Output the [X, Y] coordinate of the center of the cell containing the given text.  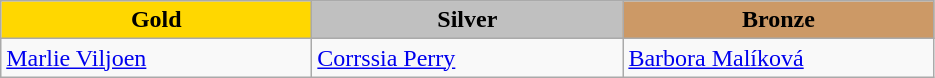
Silver [468, 20]
Barbora Malíková [778, 58]
Gold [156, 20]
Corrssia Perry [468, 58]
Marlie Viljoen [156, 58]
Bronze [778, 20]
